Identify which cell holds the provided text, then report its [x, y] central coordinate. 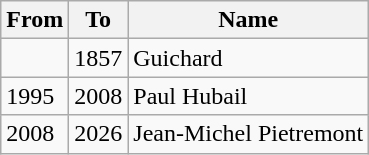
From [35, 20]
Name [248, 20]
1995 [35, 96]
Paul Hubail [248, 96]
Guichard [248, 58]
Jean-Michel Pietremont [248, 134]
1857 [98, 58]
2026 [98, 134]
To [98, 20]
